Output the (x, y) coordinate of the center of the cell containing the given text.  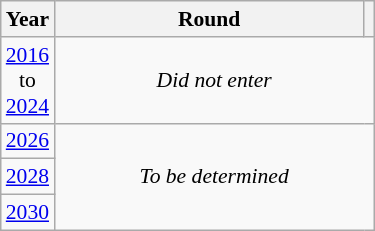
Round (209, 19)
2028 (28, 177)
To be determined (214, 176)
2016to2024 (28, 80)
2026 (28, 141)
Did not enter (214, 80)
Year (28, 19)
2030 (28, 213)
